Capture the cell that displays the provided text and extract its [X, Y] central coordinate. 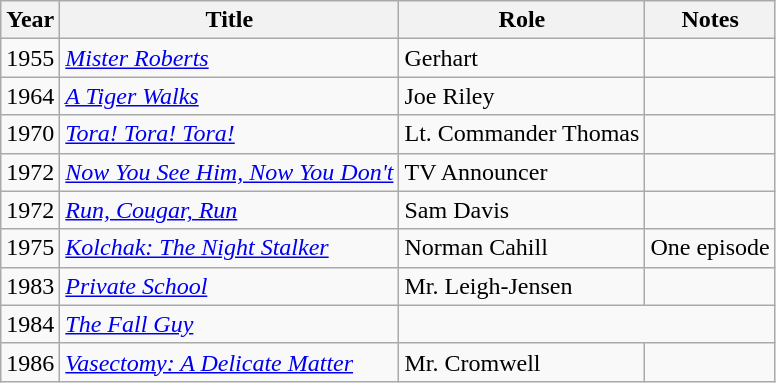
Tora! Tora! Tora! [230, 134]
Title [230, 20]
Vasectomy: A Delicate Matter [230, 362]
Year [30, 20]
Kolchak: The Night Stalker [230, 248]
Notes [710, 20]
Now You See Him, Now You Don't [230, 172]
1975 [30, 248]
Mister Roberts [230, 58]
Role [522, 20]
Sam Davis [522, 210]
Norman Cahill [522, 248]
Lt. Commander Thomas [522, 134]
1983 [30, 286]
1955 [30, 58]
One episode [710, 248]
Joe Riley [522, 96]
1984 [30, 324]
Mr. Cromwell [522, 362]
1970 [30, 134]
1964 [30, 96]
Private School [230, 286]
Gerhart [522, 58]
A Tiger Walks [230, 96]
1986 [30, 362]
Mr. Leigh-Jensen [522, 286]
Run, Cougar, Run [230, 210]
TV Announcer [522, 172]
The Fall Guy [230, 324]
